For the text-containing cell, return its midpoint in [X, Y] coordinate format. 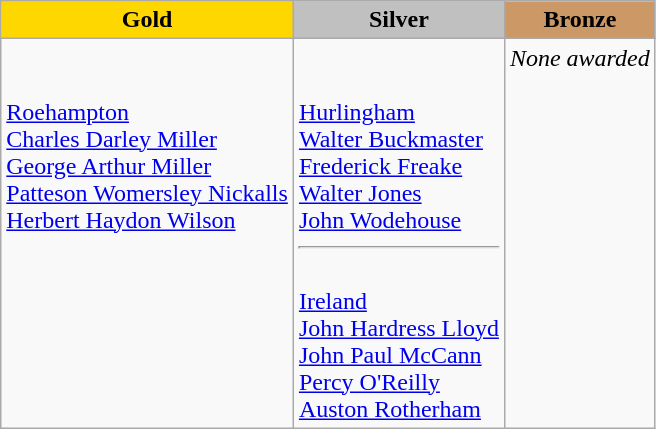
Gold [148, 20]
Silver [398, 20]
Bronze [580, 20]
Roehampton Charles Darley Miller George Arthur Miller Patteson Womersley Nickalls Herbert Haydon Wilson [148, 234]
None awarded [580, 234]
